Search for the cell housing the specified text and yield its [x, y] center coordinate. 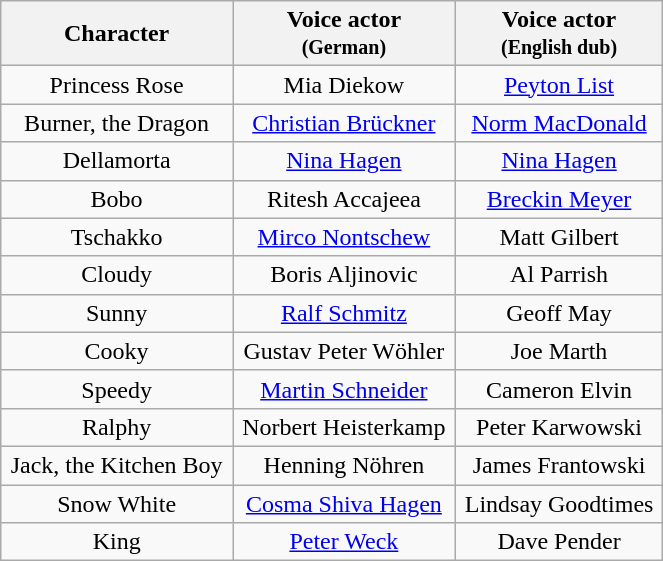
Bobo [117, 199]
Gustav Peter Wöhler [344, 351]
Boris Aljinovic [344, 275]
Princess Rose [117, 85]
Norbert Heisterkamp [344, 427]
Henning Nöhren [344, 465]
Ritesh Accajeea [344, 199]
Norm MacDonald [559, 123]
King [117, 542]
Joe Marth [559, 351]
Dave Pender [559, 542]
Peter Karwowski [559, 427]
Cooky [117, 351]
Burner, the Dragon [117, 123]
Ralphy [117, 427]
Sunny [117, 313]
Peter Weck [344, 542]
Geoff May [559, 313]
Martin Schneider [344, 389]
Tschakko [117, 237]
Voice actor(German) [344, 34]
Cloudy [117, 275]
Dellamorta [117, 161]
Matt Gilbert [559, 237]
Mia Diekow [344, 85]
Jack, the Kitchen Boy [117, 465]
Snow White [117, 503]
Speedy [117, 389]
Lindsay Goodtimes [559, 503]
Breckin Meyer [559, 199]
Character [117, 34]
Christian Brückner [344, 123]
Cameron Elvin [559, 389]
Mirco Nontschew [344, 237]
Peyton List [559, 85]
Voice actor(English dub) [559, 34]
Al Parrish [559, 275]
Cosma Shiva Hagen [344, 503]
Ralf Schmitz [344, 313]
James Frantowski [559, 465]
